From the cell containing the given text, extract its center point as (X, Y) coordinate. 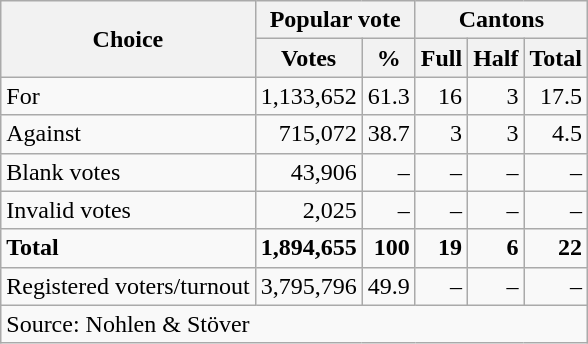
Registered voters/turnout (128, 286)
17.5 (556, 96)
Blank votes (128, 172)
715,072 (308, 134)
Half (496, 58)
100 (388, 248)
38.7 (388, 134)
Invalid votes (128, 210)
For (128, 96)
6 (496, 248)
43,906 (308, 172)
1,894,655 (308, 248)
16 (441, 96)
Cantons (501, 20)
Popular vote (335, 20)
61.3 (388, 96)
1,133,652 (308, 96)
22 (556, 248)
Votes (308, 58)
Source: Nohlen & Stöver (294, 324)
Against (128, 134)
49.9 (388, 286)
4.5 (556, 134)
2,025 (308, 210)
Choice (128, 39)
3,795,796 (308, 286)
Full (441, 58)
19 (441, 248)
% (388, 58)
